Pinpoint the cell where the given text exists, returning its [X, Y] midpoint coordinate. 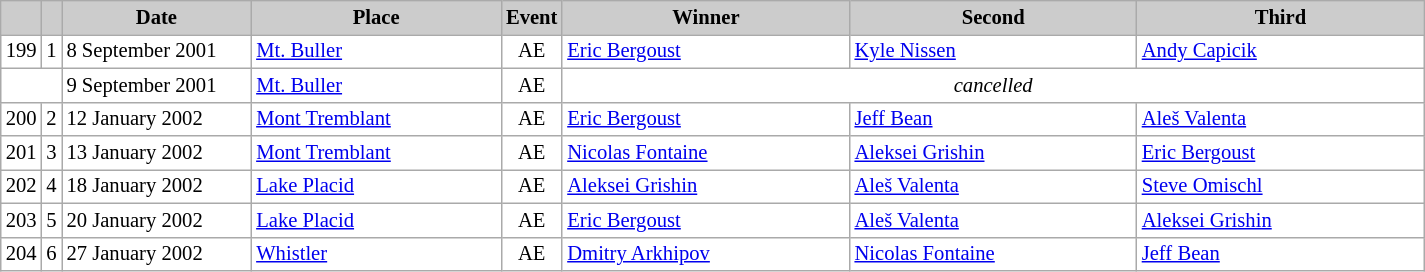
Third [1280, 17]
Steve Omischl [1280, 186]
200 [22, 119]
Place [376, 17]
1 [51, 51]
18 January 2002 [157, 186]
3 [51, 153]
Winner [706, 17]
9 September 2001 [157, 85]
202 [22, 186]
cancelled [993, 85]
8 September 2001 [157, 51]
Date [157, 17]
Whistler [376, 254]
6 [51, 254]
Kyle Nissen [994, 51]
2 [51, 119]
Event [532, 17]
12 January 2002 [157, 119]
4 [51, 186]
199 [22, 51]
201 [22, 153]
20 January 2002 [157, 220]
Dmitry Arkhipov [706, 254]
13 January 2002 [157, 153]
27 January 2002 [157, 254]
5 [51, 220]
Second [994, 17]
Andy Capicik [1280, 51]
203 [22, 220]
204 [22, 254]
